Pinpoint the cell where the given text exists, returning its [X, Y] midpoint coordinate. 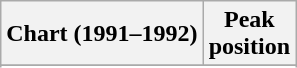
Peak position [249, 34]
Chart (1991–1992) [102, 34]
